For the text-containing cell, return its midpoint in (X, Y) coordinate format. 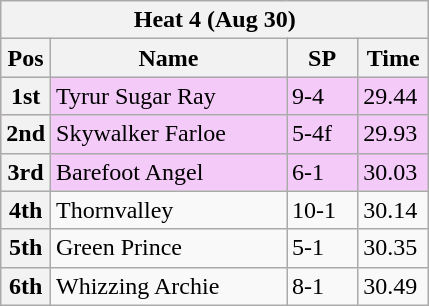
6th (26, 286)
30.03 (394, 172)
30.49 (394, 286)
Whizzing Archie (169, 286)
2nd (26, 134)
29.44 (394, 96)
29.93 (394, 134)
Green Prince (169, 248)
10-1 (322, 210)
5-1 (322, 248)
Pos (26, 58)
1st (26, 96)
5th (26, 248)
Name (169, 58)
Barefoot Angel (169, 172)
30.14 (394, 210)
Time (394, 58)
SP (322, 58)
Tyrur Sugar Ray (169, 96)
Skywalker Farloe (169, 134)
Heat 4 (Aug 30) (215, 20)
5-4f (322, 134)
8-1 (322, 286)
3rd (26, 172)
9-4 (322, 96)
Thornvalley (169, 210)
4th (26, 210)
30.35 (394, 248)
6-1 (322, 172)
